Extract the [X, Y] coordinate from the center of the cell holding the provided text.  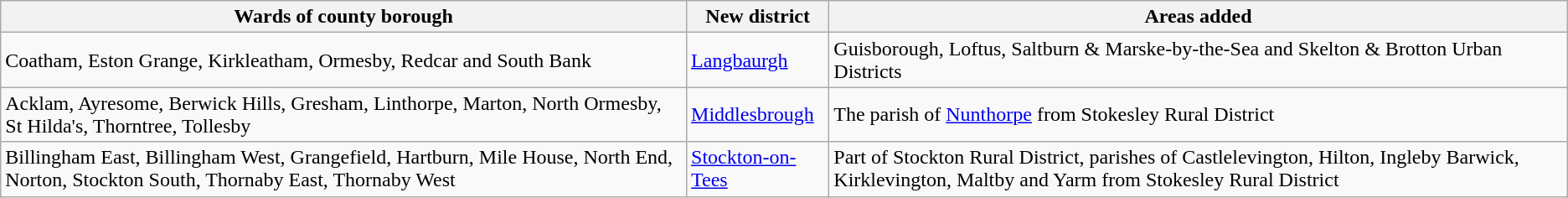
New district [758, 17]
Acklam, Ayresome, Berwick Hills, Gresham, Linthorpe, Marton, North Ormesby, St Hilda's, Thorntree, Tollesby [343, 114]
Part of Stockton Rural District, parishes of Castlelevington, Hilton, Ingleby Barwick, Kirklevington, Maltby and Yarm from Stokesley Rural District [1198, 169]
Langbaurgh [758, 60]
Areas added [1198, 17]
The parish of Nunthorpe from Stokesley Rural District [1198, 114]
Billingham East, Billingham West, Grangefield, Hartburn, Mile House, North End, Norton, Stockton South, Thornaby East, Thornaby West [343, 169]
Middlesbrough [758, 114]
Guisborough, Loftus, Saltburn & Marske-by-the-Sea and Skelton & Brotton Urban Districts [1198, 60]
Coatham, Eston Grange, Kirkleatham, Ormesby, Redcar and South Bank [343, 60]
Wards of county borough [343, 17]
Stockton-on-Tees [758, 169]
